Locate the cell with the specified text and output its (X, Y) center coordinate. 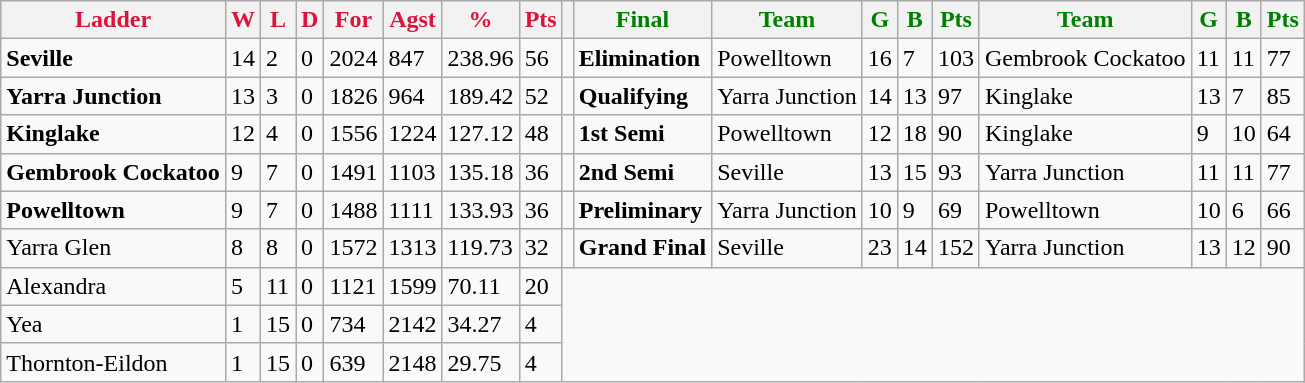
1488 (354, 210)
Agst (412, 20)
Thornton-Eildon (114, 362)
2148 (412, 362)
Preliminary (642, 210)
2142 (412, 324)
639 (354, 362)
1556 (354, 134)
Grand Final (642, 248)
119.73 (480, 248)
238.96 (480, 58)
Yarra Glen (114, 248)
734 (354, 324)
127.12 (480, 134)
23 (880, 248)
52 (540, 96)
56 (540, 58)
W (242, 20)
70.11 (480, 286)
1121 (354, 286)
103 (956, 58)
Elimination (642, 58)
For (354, 20)
97 (956, 96)
135.18 (480, 172)
1103 (412, 172)
L (278, 20)
1491 (354, 172)
18 (914, 134)
16 (880, 58)
2024 (354, 58)
2 (278, 58)
1572 (354, 248)
Alexandra (114, 286)
64 (1282, 134)
69 (956, 210)
Yea (114, 324)
34.27 (480, 324)
48 (540, 134)
1st Semi (642, 134)
Ladder (114, 20)
32 (540, 248)
189.42 (480, 96)
3 (278, 96)
Qualifying (642, 96)
66 (1282, 210)
1313 (412, 248)
D (310, 20)
6 (1244, 210)
20 (540, 286)
847 (412, 58)
% (480, 20)
29.75 (480, 362)
1599 (412, 286)
1111 (412, 210)
964 (412, 96)
85 (1282, 96)
1826 (354, 96)
2nd Semi (642, 172)
Final (642, 20)
1224 (412, 134)
93 (956, 172)
5 (242, 286)
133.93 (480, 210)
152 (956, 248)
